Provide the [x, y] coordinate of the cell's center where the given text is located.  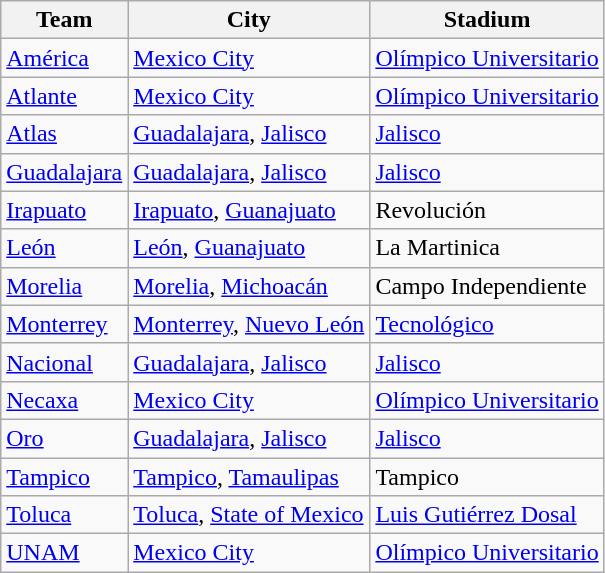
Oro [64, 438]
Monterrey [64, 324]
León, Guanajuato [249, 248]
León [64, 248]
Monterrey, Nuevo León [249, 324]
Guadalajara [64, 172]
UNAM [64, 553]
Luis Gutiérrez Dosal [487, 515]
Nacional [64, 362]
Toluca [64, 515]
Toluca, State of Mexico [249, 515]
América [64, 58]
Stadium [487, 20]
Team [64, 20]
Irapuato, Guanajuato [249, 210]
City [249, 20]
Tecnológico [487, 324]
Revolución [487, 210]
Atlas [64, 134]
Morelia, Michoacán [249, 286]
La Martinica [487, 248]
Necaxa [64, 400]
Campo Independiente [487, 286]
Atlante [64, 96]
Tampico, Tamaulipas [249, 477]
Morelia [64, 286]
Irapuato [64, 210]
